Extract the [X, Y] coordinate from the center of the cell holding the provided text.  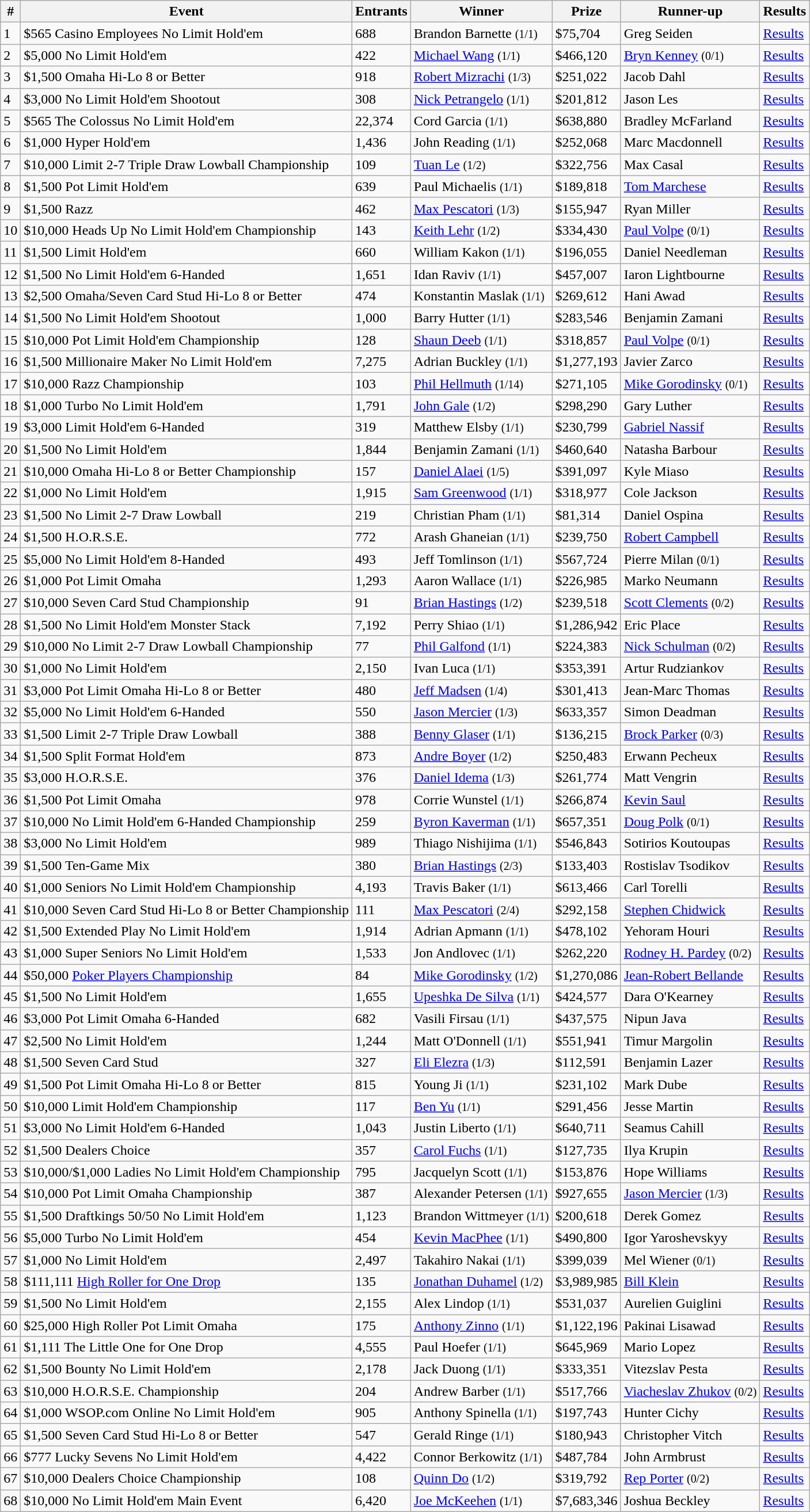
Yehoram Houri [690, 931]
Barry Hutter (1/1) [481, 318]
Hope Williams [690, 1172]
John Armbrust [690, 1457]
Bryn Kenney (0/1) [690, 55]
Nick Petrangelo (1/1) [481, 99]
Shaun Deeb (1/1) [481, 340]
54 [10, 1194]
$196,055 [586, 252]
18 [10, 406]
$460,640 [586, 449]
117 [381, 1106]
Jon Andlovec (1/1) [481, 953]
$292,158 [586, 909]
$3,000 No Limit Hold'em [187, 843]
Jeff Tomlinson (1/1) [481, 559]
$927,655 [586, 1194]
$239,750 [586, 537]
Connor Berkowitz (1/1) [481, 1457]
873 [381, 756]
639 [381, 186]
1,123 [381, 1216]
15 [10, 340]
24 [10, 537]
550 [381, 712]
Event [187, 12]
$1,500 Millionaire Maker No Limit Hold'em [187, 362]
Max Casal [690, 165]
Pakinai Lisawad [690, 1325]
30 [10, 669]
$200,618 [586, 1216]
Daniel Idema (1/3) [481, 778]
7 [10, 165]
682 [381, 1019]
$1,270,086 [586, 975]
5 [10, 121]
43 [10, 953]
Simon Deadman [690, 712]
Winner [481, 12]
Natasha Barbour [690, 449]
308 [381, 99]
$777 Lucky Sevens No Limit Hold'em [187, 1457]
Daniel Ospina [690, 515]
56 [10, 1238]
4,422 [381, 1457]
31 [10, 690]
48 [10, 1063]
$230,799 [586, 427]
111 [381, 909]
$457,007 [586, 274]
$10,000 Omaha Hi-Lo 8 or Better Championship [187, 471]
$10,000 Pot Limit Hold'em Championship [187, 340]
$111,111 High Roller for One Drop [187, 1281]
Runner-up [690, 12]
$224,383 [586, 647]
$10,000 No Limit Hold'em Main Event [187, 1500]
Javier Zarco [690, 362]
10 [10, 230]
20 [10, 449]
$25,000 High Roller Pot Limit Omaha [187, 1325]
989 [381, 843]
Paul Hoefer (1/1) [481, 1347]
Travis Baker (1/1) [481, 887]
$301,413 [586, 690]
Marc Macdonnell [690, 143]
$1,500 No Limit Hold'em 6-Handed [187, 274]
Dara O'Kearney [690, 997]
$155,947 [586, 208]
$112,591 [586, 1063]
$1,500 Split Format Hold'em [187, 756]
64 [10, 1413]
Mark Dube [690, 1085]
$5,000 No Limit Hold'em 8-Handed [187, 559]
Christopher Vitch [690, 1435]
$319,792 [586, 1479]
$353,391 [586, 669]
$271,105 [586, 384]
Gerald Ringe (1/1) [481, 1435]
9 [10, 208]
Hunter Cichy [690, 1413]
45 [10, 997]
$1,000 Super Seniors No Limit Hold'em [187, 953]
Benjamin Lazer [690, 1063]
Bradley McFarland [690, 121]
3 [10, 77]
175 [381, 1325]
1,651 [381, 274]
$251,022 [586, 77]
40 [10, 887]
Alexander Petersen (1/1) [481, 1194]
35 [10, 778]
219 [381, 515]
$10,000 Dealers Choice Championship [187, 1479]
157 [381, 471]
29 [10, 647]
44 [10, 975]
$490,800 [586, 1238]
259 [381, 822]
$318,977 [586, 493]
$613,466 [586, 887]
$10,000 No Limit 2-7 Draw Lowball Championship [187, 647]
$10,000 Limit 2-7 Triple Draw Lowball Championship [187, 165]
$645,969 [586, 1347]
$5,000 No Limit Hold'em [187, 55]
$2,500 Omaha/Seven Card Stud Hi-Lo 8 or Better [187, 296]
63 [10, 1391]
422 [381, 55]
$565 Casino Employees No Limit Hold'em [187, 33]
$298,290 [586, 406]
4 [10, 99]
$1,111 The Little One for One Drop [187, 1347]
$640,711 [586, 1128]
1,293 [381, 581]
$231,102 [586, 1085]
$1,000 Seniors No Limit Hold'em Championship [187, 887]
Andre Boyer (1/2) [481, 756]
Gabriel Nassif [690, 427]
$322,756 [586, 165]
$1,122,196 [586, 1325]
$261,774 [586, 778]
$1,500 Draftkings 50/50 No Limit Hold'em [187, 1216]
Rodney H. Pardey (0/2) [690, 953]
32 [10, 712]
Paul Michaelis (1/1) [481, 186]
$10,000 Seven Card Stud Hi-Lo 8 or Better Championship [187, 909]
Cole Jackson [690, 493]
58 [10, 1281]
Max Pescatori (2/4) [481, 909]
$1,277,193 [586, 362]
$1,500 Seven Card Stud [187, 1063]
Rep Porter (0/2) [690, 1479]
77 [381, 647]
$10,000 No Limit Hold'em 6-Handed Championship [187, 822]
33 [10, 734]
1,533 [381, 953]
Andrew Barber (1/1) [481, 1391]
Eli Elezra (1/3) [481, 1063]
376 [381, 778]
51 [10, 1128]
Carol Fuchs (1/1) [481, 1150]
42 [10, 931]
41 [10, 909]
25 [10, 559]
$1,500 Omaha Hi-Lo 8 or Better [187, 77]
$81,314 [586, 515]
Christian Pham (1/1) [481, 515]
480 [381, 690]
772 [381, 537]
Gary Luther [690, 406]
William Kakon (1/1) [481, 252]
Anthony Zinno (1/1) [481, 1325]
Brandon Barnette (1/1) [481, 33]
Mike Gorodinsky (0/1) [690, 384]
143 [381, 230]
462 [381, 208]
$180,943 [586, 1435]
Nick Schulman (0/2) [690, 647]
978 [381, 800]
Joshua Beckley [690, 1500]
Marko Neumann [690, 581]
$3,000 No Limit Hold'em Shootout [187, 99]
$5,000 No Limit Hold'em 6-Handed [187, 712]
2,497 [381, 1259]
84 [381, 975]
57 [10, 1259]
$3,000 Pot Limit Omaha 6-Handed [187, 1019]
Tom Marchese [690, 186]
474 [381, 296]
62 [10, 1369]
46 [10, 1019]
Jeff Madsen (1/4) [481, 690]
$226,985 [586, 581]
Idan Raviv (1/1) [481, 274]
$1,500 Pot Limit Hold'em [187, 186]
$10,000 H.O.R.S.E. Championship [187, 1391]
Entrants [381, 12]
$487,784 [586, 1457]
204 [381, 1391]
$3,000 Limit Hold'em 6-Handed [187, 427]
55 [10, 1216]
$262,220 [586, 953]
7,275 [381, 362]
26 [10, 581]
Vasili Firsau (1/1) [481, 1019]
493 [381, 559]
Jacob Dahl [690, 77]
12 [10, 274]
$437,575 [586, 1019]
$153,876 [586, 1172]
$466,120 [586, 55]
Jean-Robert Bellande [690, 975]
6 [10, 143]
14 [10, 318]
$3,000 H.O.R.S.E. [187, 778]
$424,577 [586, 997]
$201,812 [586, 99]
$50,000 Poker Players Championship [187, 975]
Adrian Apmann (1/1) [481, 931]
Benjamin Zamani (1/1) [481, 449]
380 [381, 865]
Bill Klein [690, 1281]
$399,039 [586, 1259]
128 [381, 340]
319 [381, 427]
$638,880 [586, 121]
$7,683,346 [586, 1500]
Ben Yu (1/1) [481, 1106]
1,791 [381, 406]
Quinn Do (1/2) [481, 1479]
Jason Les [690, 99]
$1,000 Turbo No Limit Hold'em [187, 406]
Daniel Needleman [690, 252]
John Reading (1/1) [481, 143]
Jesse Martin [690, 1106]
Kevin Saul [690, 800]
$1,000 WSOP.com Online No Limit Hold'em [187, 1413]
$1,500 Limit 2-7 Triple Draw Lowball [187, 734]
59 [10, 1303]
Rostislav Tsodikov [690, 865]
60 [10, 1325]
$517,766 [586, 1391]
Seamus Cahill [690, 1128]
19 [10, 427]
Pierre Milan (0/1) [690, 559]
Cord Garcia (1/1) [481, 121]
Iaron Lightbourne [690, 274]
91 [381, 602]
$565 The Colossus No Limit Hold'em [187, 121]
47 [10, 1041]
$133,403 [586, 865]
Thiago Nishijima (1/1) [481, 843]
Scott Clements (0/2) [690, 602]
2,150 [381, 669]
$1,000 Hyper Hold'em [187, 143]
Sotirios Koutoupas [690, 843]
$1,500 No Limit Hold'em Monster Stack [187, 624]
109 [381, 165]
Phil Galfond (1/1) [481, 647]
$1,500 Razz [187, 208]
# [10, 12]
Benjamin Zamani [690, 318]
Benny Glaser (1/1) [481, 734]
Justin Liberto (1/1) [481, 1128]
Greg Seiden [690, 33]
388 [381, 734]
Konstantin Maslak (1/1) [481, 296]
$189,818 [586, 186]
66 [10, 1457]
34 [10, 756]
$1,500 Ten-Game Mix [187, 865]
$291,456 [586, 1106]
53 [10, 1172]
67 [10, 1479]
$266,874 [586, 800]
$1,500 Pot Limit Omaha [187, 800]
Matthew Elsby (1/1) [481, 427]
2 [10, 55]
357 [381, 1150]
$1,500 Bounty No Limit Hold'em [187, 1369]
Vitezslav Pesta [690, 1369]
Adrian Buckley (1/1) [481, 362]
36 [10, 800]
135 [381, 1281]
Matt O'Donnell (1/1) [481, 1041]
$1,500 No Limit Hold'em Shootout [187, 318]
27 [10, 602]
$10,000 Pot Limit Omaha Championship [187, 1194]
Hani Awad [690, 296]
Jonathan Duhamel (1/2) [481, 1281]
1,000 [381, 318]
Timur Margolin [690, 1041]
61 [10, 1347]
$1,500 Dealers Choice [187, 1150]
Eric Place [690, 624]
Corrie Wunstel (1/1) [481, 800]
1 [10, 33]
13 [10, 296]
1,043 [381, 1128]
Daniel Alaei (1/5) [481, 471]
$10,000 Heads Up No Limit Hold'em Championship [187, 230]
Matt Vengrin [690, 778]
Keith Lehr (1/2) [481, 230]
65 [10, 1435]
11 [10, 252]
Mario Lopez [690, 1347]
Mike Gorodinsky (1/2) [481, 975]
$318,857 [586, 340]
$1,500 No Limit 2-7 Draw Lowball [187, 515]
Artur Rudziankov [690, 669]
103 [381, 384]
Jean-Marc Thomas [690, 690]
1,914 [381, 931]
38 [10, 843]
688 [381, 33]
$333,351 [586, 1369]
$657,351 [586, 822]
$1,500 Extended Play No Limit Hold'em [187, 931]
$75,704 [586, 33]
49 [10, 1085]
Brian Hastings (2/3) [481, 865]
Prize [586, 12]
Ryan Miller [690, 208]
660 [381, 252]
Alex Lindop (1/1) [481, 1303]
Robert Campbell [690, 537]
$391,097 [586, 471]
Young Ji (1/1) [481, 1085]
22,374 [381, 121]
$2,500 No Limit Hold'em [187, 1041]
$197,743 [586, 1413]
Igor Yaroshevskyy [690, 1238]
Erwann Pecheux [690, 756]
$1,500 Pot Limit Omaha Hi-Lo 8 or Better [187, 1085]
Carl Torelli [690, 887]
Doug Polk (0/1) [690, 822]
$546,843 [586, 843]
$136,215 [586, 734]
Robert Mizrachi (1/3) [481, 77]
Michael Wang (1/1) [481, 55]
Upeshka De Silva (1/1) [481, 997]
905 [381, 1413]
$10,000/$1,000 Ladies No Limit Hold'em Championship [187, 1172]
Derek Gomez [690, 1216]
$1,286,942 [586, 624]
Byron Kaverman (1/1) [481, 822]
Takahiro Nakai (1/1) [481, 1259]
7,192 [381, 624]
Arash Ghaneian (1/1) [481, 537]
Ivan Luca (1/1) [481, 669]
$1,000 Pot Limit Omaha [187, 581]
$3,000 Pot Limit Omaha Hi-Lo 8 or Better [187, 690]
$1,500 Limit Hold'em [187, 252]
4,555 [381, 1347]
Brian Hastings (1/2) [481, 602]
$239,518 [586, 602]
$1,500 Seven Card Stud Hi-Lo 8 or Better [187, 1435]
50 [10, 1106]
6,420 [381, 1500]
Stephen Chidwick [690, 909]
$3,000 No Limit Hold'em 6-Handed [187, 1128]
Joe McKeehen (1/1) [481, 1500]
Brock Parker (0/3) [690, 734]
$283,546 [586, 318]
Sam Greenwood (1/1) [481, 493]
$269,612 [586, 296]
Jack Duong (1/1) [481, 1369]
$633,357 [586, 712]
$10,000 Razz Championship [187, 384]
Kyle Miaso [690, 471]
795 [381, 1172]
387 [381, 1194]
Nipun Java [690, 1019]
16 [10, 362]
$567,724 [586, 559]
17 [10, 384]
23 [10, 515]
$127,735 [586, 1150]
$3,989,985 [586, 1281]
$250,483 [586, 756]
1,436 [381, 143]
1,244 [381, 1041]
1,844 [381, 449]
8 [10, 186]
52 [10, 1150]
22 [10, 493]
$10,000 Limit Hold'em Championship [187, 1106]
28 [10, 624]
$531,037 [586, 1303]
Brandon Wittmeyer (1/1) [481, 1216]
Mel Wiener (0/1) [690, 1259]
39 [10, 865]
454 [381, 1238]
$1,500 H.O.R.S.E. [187, 537]
Max Pescatori (1/3) [481, 208]
4,193 [381, 887]
$252,068 [586, 143]
1,655 [381, 997]
815 [381, 1085]
547 [381, 1435]
2,155 [381, 1303]
Perry Shiao (1/1) [481, 624]
Viacheslav Zhukov (0/2) [690, 1391]
2,178 [381, 1369]
John Gale (1/2) [481, 406]
$551,941 [586, 1041]
Ilya Krupin [690, 1150]
$478,102 [586, 931]
Aaron Wallace (1/1) [481, 581]
$5,000 Turbo No Limit Hold'em [187, 1238]
Anthony Spinella (1/1) [481, 1413]
$334,430 [586, 230]
327 [381, 1063]
Jacquelyn Scott (1/1) [481, 1172]
37 [10, 822]
68 [10, 1500]
918 [381, 77]
Tuan Le (1/2) [481, 165]
Aurelien Guiglini [690, 1303]
21 [10, 471]
$10,000 Seven Card Stud Championship [187, 602]
1,915 [381, 493]
Kevin MacPhee (1/1) [481, 1238]
Phil Hellmuth (1/14) [481, 384]
108 [381, 1479]
